Capture the cell that displays the provided text and extract its (x, y) central coordinate. 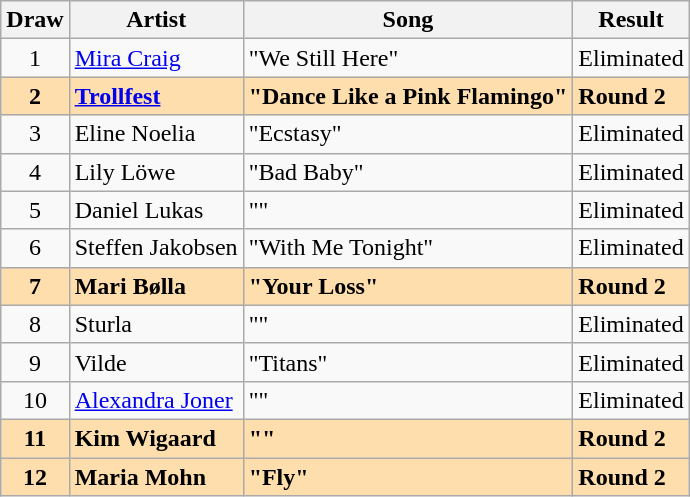
2 (35, 96)
"We Still Here" (408, 58)
5 (35, 210)
Eline Noelia (156, 134)
"Your Loss" (408, 286)
"Dance Like a Pink Flamingo" (408, 96)
10 (35, 400)
Sturla (156, 324)
Vilde (156, 362)
Lily Löwe (156, 172)
Alexandra Joner (156, 400)
Artist (156, 20)
9 (35, 362)
4 (35, 172)
Mira Craig (156, 58)
"Ecstasy" (408, 134)
Daniel Lukas (156, 210)
Draw (35, 20)
"With Me Tonight" (408, 248)
Steffen Jakobsen (156, 248)
8 (35, 324)
Song (408, 20)
Maria Mohn (156, 477)
3 (35, 134)
Mari Bølla (156, 286)
7 (35, 286)
Result (631, 20)
Kim Wigaard (156, 438)
12 (35, 477)
11 (35, 438)
Trollfest (156, 96)
6 (35, 248)
"Fly" (408, 477)
"Bad Baby" (408, 172)
1 (35, 58)
"Titans" (408, 362)
